Determine the [x, y] coordinate at the center of the cell enclosing the given text.  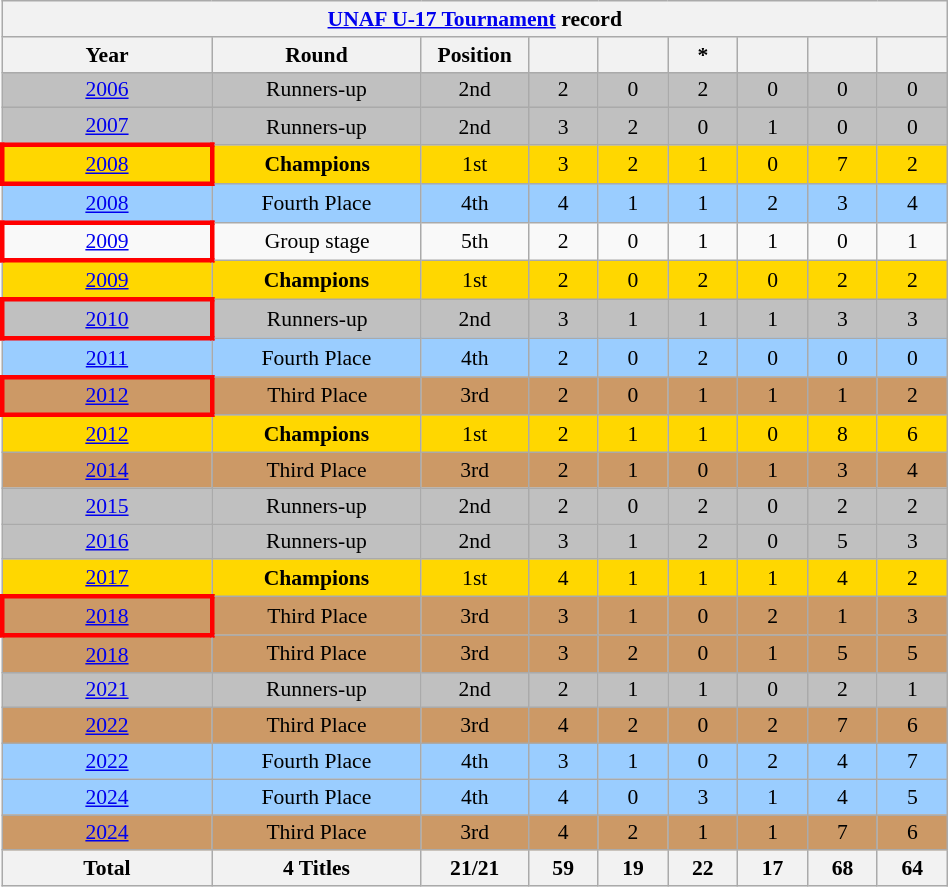
2007 [106, 126]
* [703, 55]
Total [106, 869]
8 [843, 434]
21/21 [474, 869]
4 Titles [316, 869]
2014 [106, 471]
Position [474, 55]
2016 [106, 542]
59 [563, 869]
5th [474, 242]
UNAF U-17 Tournament record [474, 19]
2011 [106, 358]
2006 [106, 90]
19 [633, 869]
64 [912, 869]
Year [106, 55]
Round [316, 55]
2021 [106, 690]
2015 [106, 506]
68 [843, 869]
22 [703, 869]
17 [773, 869]
2010 [106, 320]
2017 [106, 578]
Group stage [316, 242]
